Pinpoint the cell where the given text exists, returning its (x, y) midpoint coordinate. 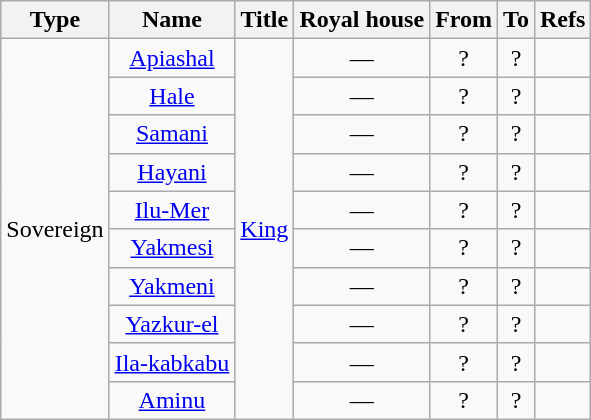
Sovereign (55, 230)
Apiashal (172, 58)
To (516, 20)
Yakmeni (172, 286)
Hayani (172, 172)
From (464, 20)
Type (55, 20)
Yakmesi (172, 248)
Hale (172, 96)
Refs (562, 20)
Ilu-Mer (172, 210)
Samani (172, 134)
Ila-kabkabu (172, 362)
Name (172, 20)
Yazkur-el (172, 324)
King (264, 230)
Royal house (362, 20)
Aminu (172, 400)
Title (264, 20)
